Extract the (x, y) coordinate from the center of the cell holding the provided text.  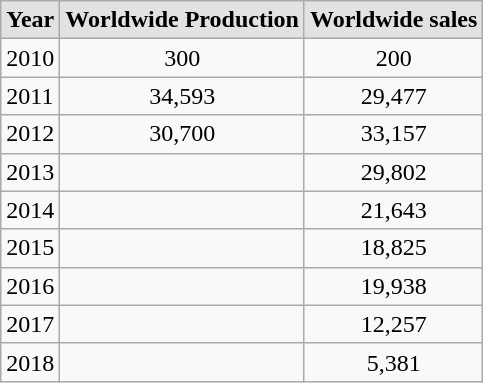
Worldwide Production (182, 20)
2011 (30, 96)
2016 (30, 286)
30,700 (182, 134)
34,593 (182, 96)
18,825 (393, 248)
2018 (30, 362)
12,257 (393, 324)
2010 (30, 58)
2017 (30, 324)
5,381 (393, 362)
2013 (30, 172)
19,938 (393, 286)
21,643 (393, 210)
29,477 (393, 96)
29,802 (393, 172)
200 (393, 58)
Worldwide sales (393, 20)
2015 (30, 248)
2014 (30, 210)
33,157 (393, 134)
2012 (30, 134)
Year (30, 20)
300 (182, 58)
